Return (x, y) of the center of cell containing provided text 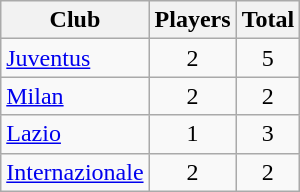
Juventus (75, 58)
5 (268, 58)
Total (268, 20)
Milan (75, 96)
3 (268, 134)
Internazionale (75, 172)
1 (192, 134)
Club (75, 20)
Players (192, 20)
Lazio (75, 134)
